Extract the (x, y) coordinate from the center of the cell holding the provided text.  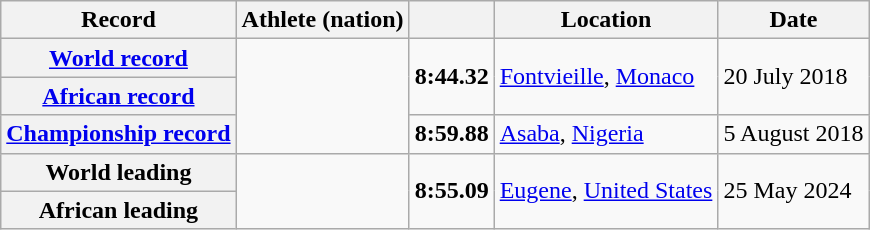
African record (118, 96)
25 May 2024 (794, 191)
Eugene, United States (606, 191)
Record (118, 20)
African leading (118, 210)
Fontvieille, Monaco (606, 77)
8:44.32 (452, 77)
8:59.88 (452, 134)
Asaba, Nigeria (606, 134)
8:55.09 (452, 191)
World leading (118, 172)
Championship record (118, 134)
Location (606, 20)
Athlete (nation) (322, 20)
5 August 2018 (794, 134)
20 July 2018 (794, 77)
Date (794, 20)
World record (118, 58)
